Detect which cell encompasses the target text, then output its (X, Y) center coordinate. 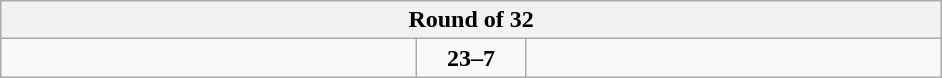
Round of 32 (472, 20)
23–7 (472, 58)
